Determine the (X, Y) coordinate at the center of the cell enclosing the given text.  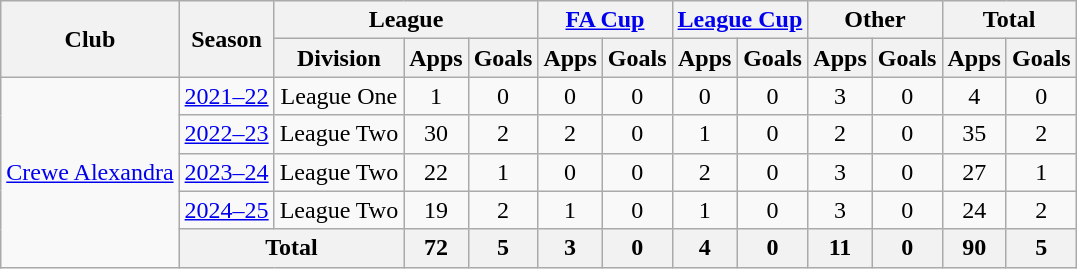
30 (436, 134)
Season (226, 39)
2021–22 (226, 96)
FA Cup (605, 20)
League Cup (740, 20)
Other (875, 20)
11 (840, 248)
2023–24 (226, 172)
22 (436, 172)
League (406, 20)
24 (974, 210)
Club (90, 39)
35 (974, 134)
2022–23 (226, 134)
2024–25 (226, 210)
27 (974, 172)
Crewe Alexandra (90, 172)
League One (339, 96)
72 (436, 248)
19 (436, 210)
Division (339, 58)
90 (974, 248)
